For the text-containing cell, return its midpoint in (X, Y) coordinate format. 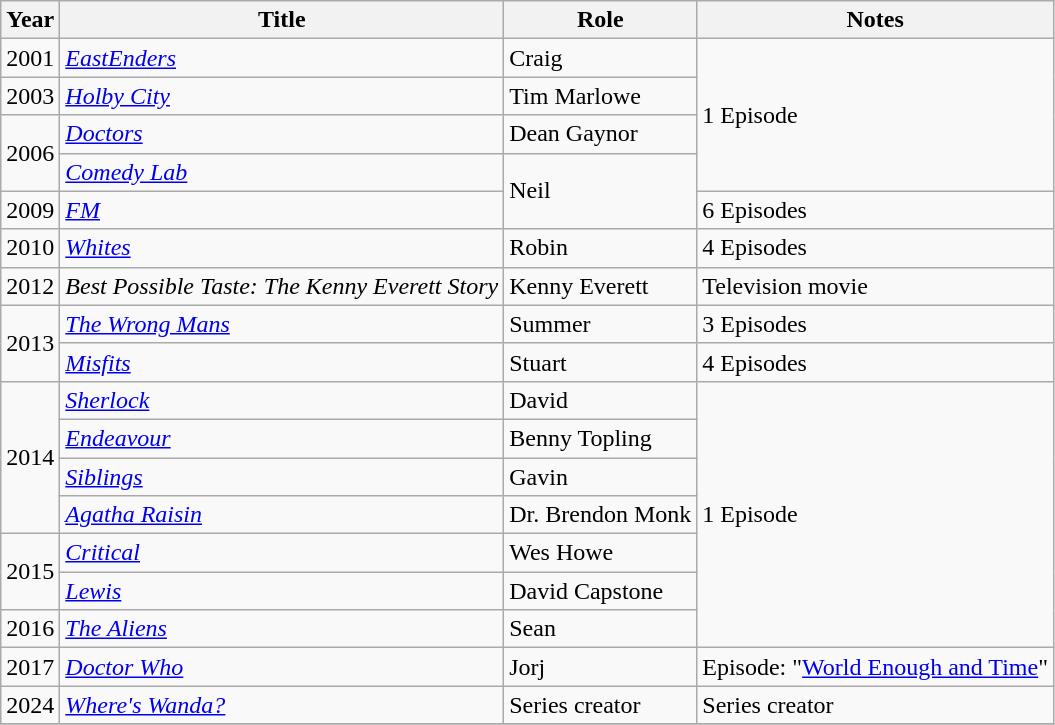
2012 (30, 286)
Role (600, 20)
Jorj (600, 667)
The Aliens (282, 629)
Agatha Raisin (282, 515)
David Capstone (600, 591)
EastEnders (282, 58)
Holby City (282, 96)
Wes Howe (600, 553)
Doctors (282, 134)
Critical (282, 553)
Whites (282, 248)
Where's Wanda? (282, 705)
Robin (600, 248)
Stuart (600, 362)
Doctor Who (282, 667)
FM (282, 210)
Tim Marlowe (600, 96)
Craig (600, 58)
6 Episodes (876, 210)
Sherlock (282, 400)
Endeavour (282, 438)
Gavin (600, 477)
3 Episodes (876, 324)
2009 (30, 210)
Comedy Lab (282, 172)
Summer (600, 324)
Best Possible Taste: The Kenny Everett Story (282, 286)
2017 (30, 667)
Neil (600, 191)
Benny Topling (600, 438)
The Wrong Mans (282, 324)
Kenny Everett (600, 286)
Misfits (282, 362)
Title (282, 20)
Episode: "World Enough and Time" (876, 667)
Sean (600, 629)
2006 (30, 153)
Notes (876, 20)
2016 (30, 629)
David (600, 400)
2003 (30, 96)
2014 (30, 457)
Dr. Brendon Monk (600, 515)
Dean Gaynor (600, 134)
2010 (30, 248)
Year (30, 20)
2015 (30, 572)
2001 (30, 58)
Lewis (282, 591)
2024 (30, 705)
2013 (30, 343)
Siblings (282, 477)
Television movie (876, 286)
